Provide the [X, Y] coordinate of the cell's center where the given text is located.  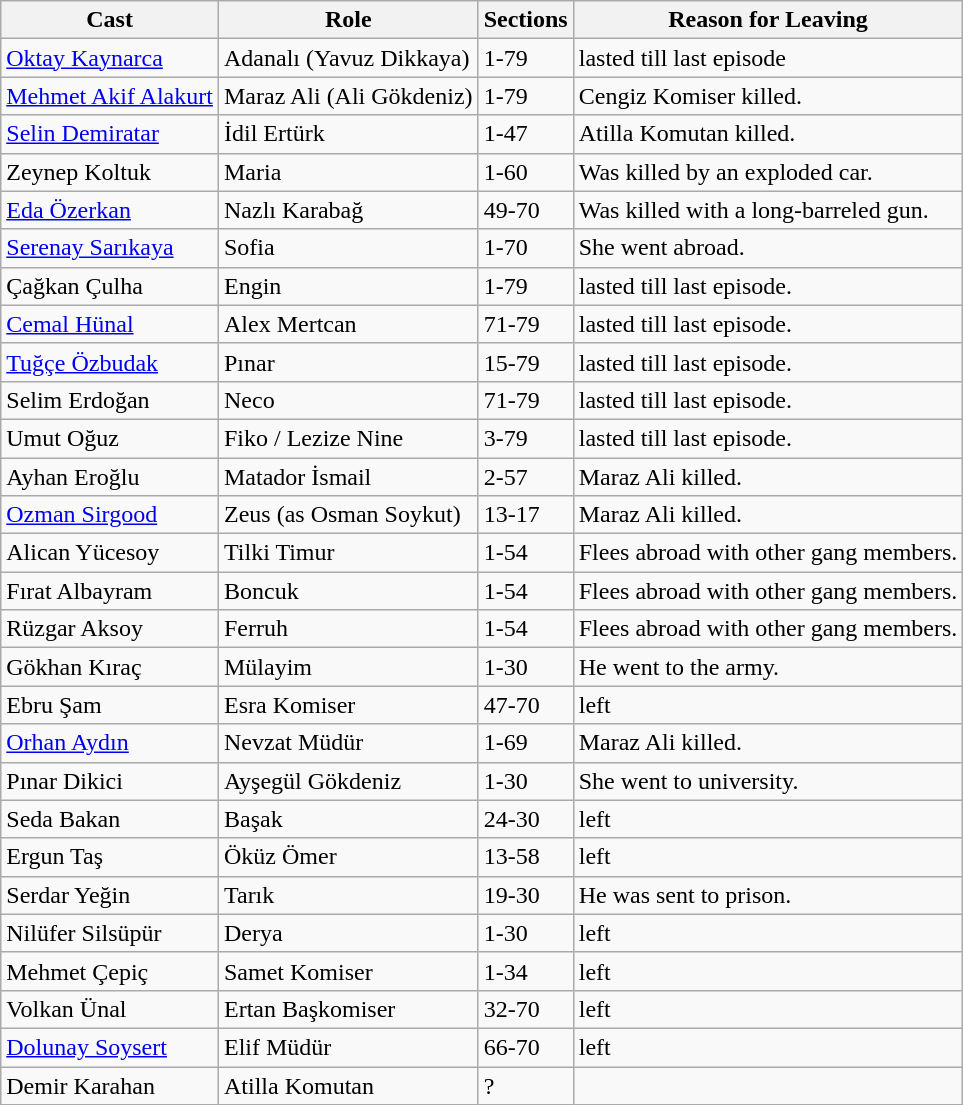
Was killed by an exploded car. [768, 172]
Nilüfer Silsüpür [110, 933]
lasted till last episode [768, 58]
Sections [526, 20]
Dolunay Soysert [110, 1047]
Selin Demiratar [110, 134]
Ozman Sirgood [110, 515]
Başak [348, 819]
15-79 [526, 362]
Ertan Başkomiser [348, 1009]
Was killed with a long-barreled gun. [768, 210]
Umut Oğuz [110, 438]
Ferruh [348, 629]
49-70 [526, 210]
66-70 [526, 1047]
Eda Özerkan [110, 210]
Pınar [348, 362]
Volkan Ünal [110, 1009]
Orhan Aydın [110, 743]
Alex Mertcan [348, 324]
Samet Komiser [348, 971]
Ayhan Eroğlu [110, 477]
Elif Müdür [348, 1047]
Fiko / Lezize Nine [348, 438]
32-70 [526, 1009]
24-30 [526, 819]
He went to the army. [768, 667]
Atilla Komutan [348, 1085]
1-34 [526, 971]
1-69 [526, 743]
1-60 [526, 172]
Serdar Yeğin [110, 895]
13-58 [526, 857]
3-79 [526, 438]
Seda Bakan [110, 819]
Cast [110, 20]
Mehmet Akif Alakurt [110, 96]
Nevzat Müdür [348, 743]
Tuğçe Özbudak [110, 362]
Selim Erdoğan [110, 400]
Ayşegül Gökdeniz [348, 781]
Ebru Şam [110, 705]
Esra Komiser [348, 705]
Tilki Timur [348, 553]
Tarık [348, 895]
Engin [348, 286]
Cengiz Komiser killed. [768, 96]
Zeus (as Osman Soykut) [348, 515]
İdil Ertürk [348, 134]
2-57 [526, 477]
Gökhan Kıraç [110, 667]
Serenay Sarıkaya [110, 248]
Role [348, 20]
Öküz Ömer [348, 857]
Nazlı Karabağ [348, 210]
Mülayim [348, 667]
1-70 [526, 248]
Boncuk [348, 591]
She went to university. [768, 781]
Fırat Albayram [110, 591]
Mehmet Çepiç [110, 971]
Cemal Hünal [110, 324]
1-47 [526, 134]
Atilla Komutan killed. [768, 134]
Zeynep Koltuk [110, 172]
13-17 [526, 515]
47-70 [526, 705]
Demir Karahan [110, 1085]
Derya [348, 933]
Ergun Taş [110, 857]
Neco [348, 400]
She went abroad. [768, 248]
Çağkan Çulha [110, 286]
Maraz Ali (Ali Gökdeniz) [348, 96]
Maria [348, 172]
Oktay Kaynarca [110, 58]
Sofia [348, 248]
Matador İsmail [348, 477]
Adanalı (Yavuz Dikkaya) [348, 58]
Reason for Leaving [768, 20]
He was sent to prison. [768, 895]
19-30 [526, 895]
Pınar Dikici [110, 781]
Rüzgar Aksoy [110, 629]
? [526, 1085]
Alican Yücesoy [110, 553]
